Provide the (x, y) coordinate of the cell's center where the given text is located.  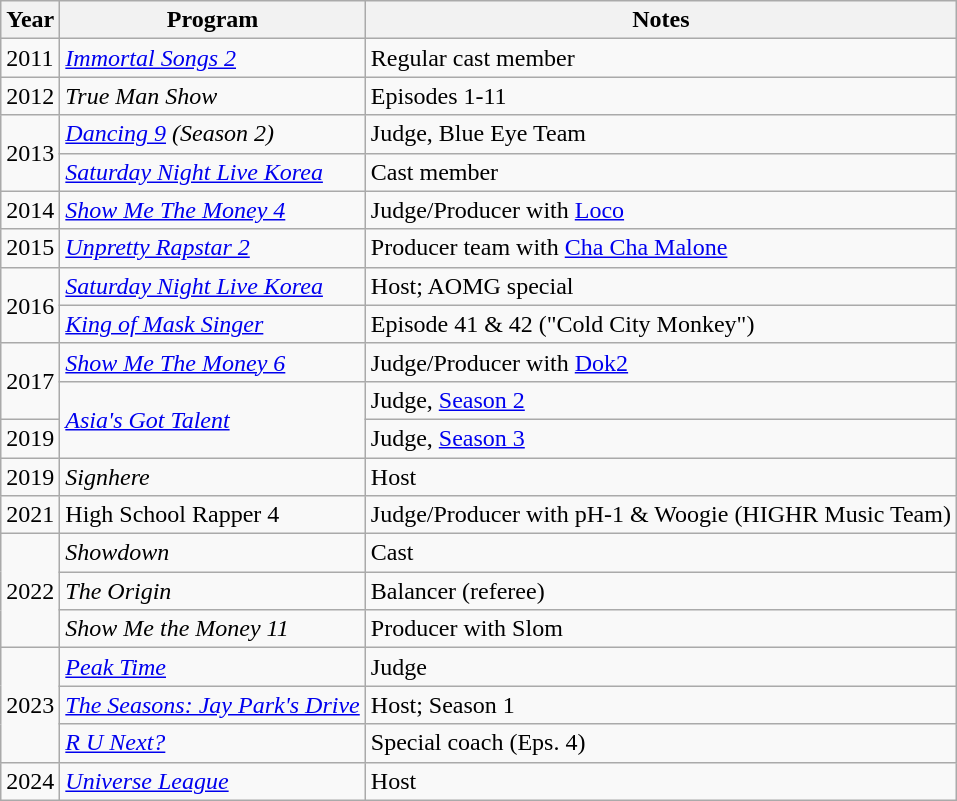
2011 (30, 58)
Judge (660, 667)
High School Rapper 4 (212, 515)
Show Me The Money 4 (212, 210)
2021 (30, 515)
Balancer (referee) (660, 591)
Cast (660, 553)
Host; AOMG special (660, 286)
Producer with Slom (660, 629)
Immortal Songs 2 (212, 58)
The Seasons: Jay Park's Drive (212, 705)
2023 (30, 705)
True Man Show (212, 96)
2017 (30, 381)
2012 (30, 96)
Peak Time (212, 667)
Dancing 9 (Season 2) (212, 134)
Episodes 1-11 (660, 96)
Judge/Producer with Loco (660, 210)
Showdown (212, 553)
Special coach (Eps. 4) (660, 743)
Judge, Season 3 (660, 438)
King of Mask Singer (212, 324)
Asia's Got Talent (212, 419)
Show Me the Money 11 (212, 629)
R U Next? (212, 743)
Universe League (212, 781)
2014 (30, 210)
Producer team with Cha Cha Malone (660, 248)
Judge, Season 2 (660, 400)
Notes (660, 20)
Regular cast member (660, 58)
2015 (30, 248)
Judge/Producer with pH-1 & Woogie (HIGHR Music Team) (660, 515)
2016 (30, 305)
Judge, Blue Eye Team (660, 134)
Episode 41 & 42 ("Cold City Monkey") (660, 324)
Show Me The Money 6 (212, 362)
Signhere (212, 477)
2024 (30, 781)
Program (212, 20)
Host; Season 1 (660, 705)
Judge/Producer with Dok2 (660, 362)
Year (30, 20)
2022 (30, 591)
Unpretty Rapstar 2 (212, 248)
2013 (30, 153)
Cast member (660, 172)
The Origin (212, 591)
